Locate the cell with the specified text and output its (x, y) center coordinate. 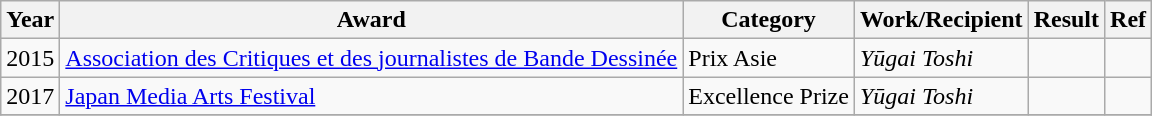
Japan Media Arts Festival (372, 96)
Award (372, 20)
Year (30, 20)
2015 (30, 58)
Prix Asie (769, 58)
Category (769, 20)
Association des Critiques et des journalistes de Bande Dessinée (372, 58)
Result (1066, 20)
Excellence Prize (769, 96)
Ref (1128, 20)
Work/Recipient (941, 20)
2017 (30, 96)
